Search for the cell housing the specified text and yield its (X, Y) center coordinate. 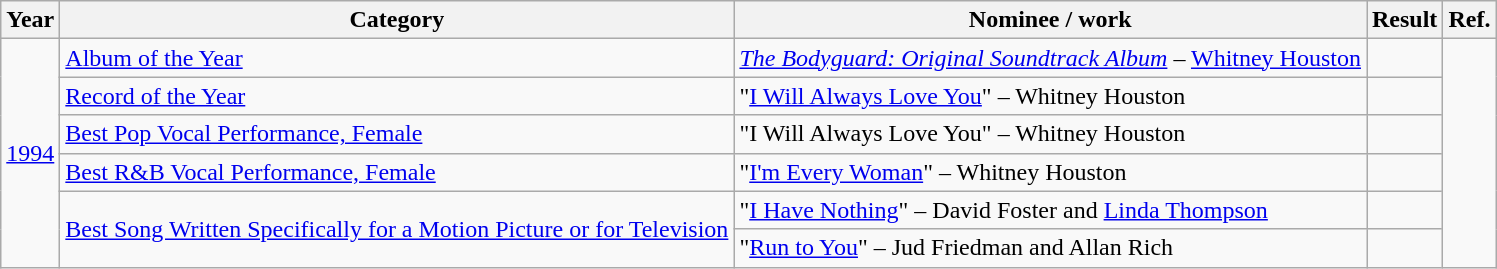
Best Song Written Specifically for a Motion Picture or for Television (397, 229)
Category (397, 20)
The Bodyguard: Original Soundtrack Album – Whitney Houston (1050, 58)
Record of the Year (397, 96)
Best R&B Vocal Performance, Female (397, 172)
"I Have Nothing" – David Foster and Linda Thompson (1050, 210)
Nominee / work (1050, 20)
"I'm Every Woman" – Whitney Houston (1050, 172)
1994 (30, 153)
"Run to You" – Jud Friedman and Allan Rich (1050, 248)
Result (1404, 20)
Album of the Year (397, 58)
Best Pop Vocal Performance, Female (397, 134)
Year (30, 20)
Ref. (1470, 20)
